Find where the given text appears and provide that cell's center as (X, Y) coordinate. 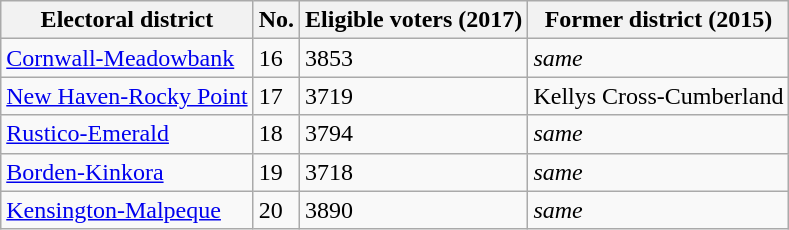
19 (276, 172)
Former district (2015) (658, 20)
20 (276, 210)
3853 (414, 58)
18 (276, 134)
3719 (414, 96)
3794 (414, 134)
Electoral district (127, 20)
Eligible voters (2017) (414, 20)
Kellys Cross-Cumberland (658, 96)
Kensington-Malpeque (127, 210)
17 (276, 96)
3718 (414, 172)
New Haven-Rocky Point (127, 96)
Rustico-Emerald (127, 134)
No. (276, 20)
16 (276, 58)
Borden-Kinkora (127, 172)
3890 (414, 210)
Cornwall-Meadowbank (127, 58)
